From the cell containing the given text, extract its center point as (x, y) coordinate. 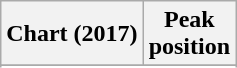
Peak position (189, 34)
Chart (2017) (72, 34)
